Return the [x, y] coordinate for the center point of the cell that contains the specified text.  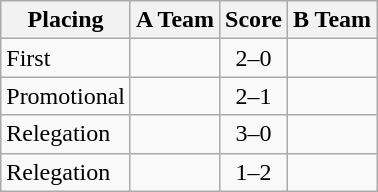
First [66, 58]
1–2 [254, 172]
A Team [174, 20]
2–0 [254, 58]
2–1 [254, 96]
Score [254, 20]
3–0 [254, 134]
B Team [332, 20]
Promotional [66, 96]
Placing [66, 20]
